Return (X, Y) of the center of cell containing provided text 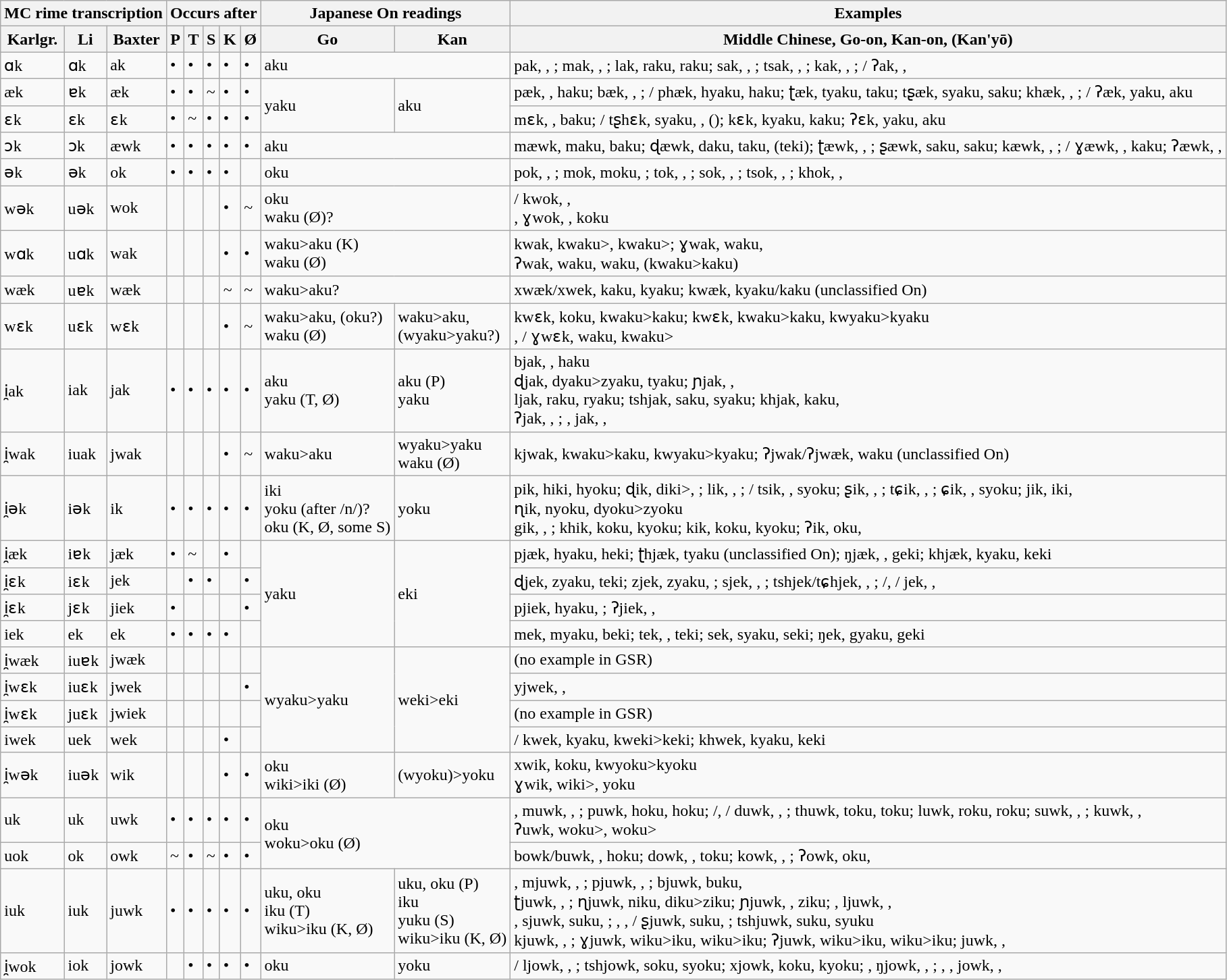
bjak, , haku ɖjak, dyaku>zyaku, tyaku; ɲjak, , ljak, raku, ryaku; tshjak, saku, syaku; khjak, kaku, ʔjak, , ; , jak, , (868, 390)
juwk (136, 911)
/ ljowk, , ; tshjowk, soku, syoku; xjowk, koku, kyoku; , ŋjowk, , ; , , jowk, , (868, 966)
aku (P)yaku (452, 390)
bowk/buwk, , hoku; dowk, , toku; kowk, , ; ʔowk, oku, (868, 856)
ikiyoku (after /n/)?oku (K, Ø, some S) (328, 508)
kjwak, kwaku>kaku, kwyaku>kyaku; ʔjwak/ʔjwæk, waku (unclassified On) (868, 454)
iuɛk (85, 687)
iuǝk (85, 775)
i̯wæk (32, 660)
jowk (136, 966)
jwæk (136, 660)
jæk (136, 555)
Examples (868, 14)
uku, oku (P)ikuyuku (S)wiku>iku (K, Ø) (452, 911)
jwiek (136, 713)
waku>aku,(wyaku>yaku?) (452, 326)
wǝk (32, 208)
weki>eki (452, 700)
mɛk, , baku; / tʂhɛk, syaku, , (); kɛk, kyaku, kaku; ʔɛk, yaku, aku (868, 119)
Middle Chinese, Go-on, Kan-on, (Kan'yō) (868, 39)
i̯æk (32, 555)
uok (32, 856)
wek (136, 740)
Kan (452, 39)
yjwek, , (868, 687)
ak (136, 66)
iuak (85, 454)
okuwiki>iki (Ø) (328, 775)
xwæk/xwek, kaku, kyaku; kwæk, kyaku/kaku (unclassified On) (868, 290)
kwɛk, koku, kwaku>kaku; kwɛk, kwaku>kaku, kwyaku>kyaku, / ɣwɛk, waku, kwaku> (868, 326)
S (211, 39)
Occurs after (213, 14)
i̯wǝk (32, 775)
Go (328, 39)
uɑk (85, 253)
iek (32, 634)
pak, , ; mak, , ; lak, raku, raku; sak, , ; tsak, , ; kak, , ; / ʔak, , (868, 66)
Ø (251, 39)
ik (136, 508)
uɛk (85, 326)
jek (136, 581)
ɐk (85, 92)
i̯wok (32, 966)
waku>aku (328, 454)
waku>aku? (386, 290)
uku, okuiku (T)wiku>iku (K, Ø) (328, 911)
mek, myaku, beki; tek, , teki; sek, syaku, seki; ŋek, gyaku, geki (868, 634)
eki (452, 594)
wak (136, 253)
Karlgr. (32, 39)
wok (136, 208)
, muwk, , ; puwk, hoku, hoku; /, / duwk, , ; thuwk, toku, toku; luwk, roku, roku; suwk, , ; kuwk, , ʔuwk, woku>, woku> (868, 820)
iɐk (85, 555)
MC rime transcription (84, 14)
Baxter (136, 39)
uek (85, 740)
jwek (136, 687)
waku>aku (K)waku (Ø) (386, 253)
æwk (136, 146)
juɛk (85, 713)
xwik, koku, kwyoku>kyoku ɣwik, wiki>, yoku (868, 775)
i̯wak (32, 454)
Li (85, 39)
ɖjek, zyaku, teki; zjek, zyaku, ; sjek, , ; tshjek/tɕhjek, , ; /, / jek, , (868, 581)
T (194, 39)
jwak (136, 454)
pæk, , haku; bæk, , ; / phæk, hyaku, haku; ʈæk, tyaku, taku; tʂæk, syaku, saku; khæk, , ; / ʔæk, yaku, aku (868, 92)
iak (85, 390)
jak (136, 390)
jiek (136, 608)
wyaku>yaku (328, 700)
P (175, 39)
i̯ak (32, 390)
jɛk (85, 608)
iok (85, 966)
uǝk (85, 208)
pjæk, hyaku, heki; ʈhjæk, tyaku (unclassified On); ŋjæk, , geki; khjæk, kyaku, keki (868, 555)
(wyoku)>yoku (452, 775)
uɐk (85, 290)
Japanese On readings (386, 14)
i̯ǝk (32, 508)
iɛk (85, 581)
okuwaku (Ø)? (386, 208)
waku>aku, (oku?)waku (Ø) (328, 326)
wyaku>yakuwaku (Ø) (452, 454)
iwek (32, 740)
wik (136, 775)
pjiek, hyaku, ; ʔjiek, , (868, 608)
okuwoku>oku (Ø) (386, 833)
kwak, kwaku>, kwaku>; ɣwak, waku, ʔwak, waku, waku, (kwaku>kaku) (868, 253)
owk (136, 856)
uwk (136, 820)
iuɐk (85, 660)
akuyaku (T, Ø) (328, 390)
K (230, 39)
wɑk (32, 253)
iǝk (85, 508)
pok, , ; mok, moku, ; tok, , ; sok, , ; tsok, , ; khok, , (868, 172)
mæwk, maku, baku; ɖæwk, daku, taku, (teki); ʈæwk, , ; ʂæwk, saku, saku; kæwk, , ; / ɣæwk, , kaku; ʔæwk, , (868, 146)
/ kwok, , , ɣwok, , koku (868, 208)
/ kwek, kyaku, kweki>keki; khwek, kyaku, keki (868, 740)
